Determine the (X, Y) coordinate at the center of the cell enclosing the given text.  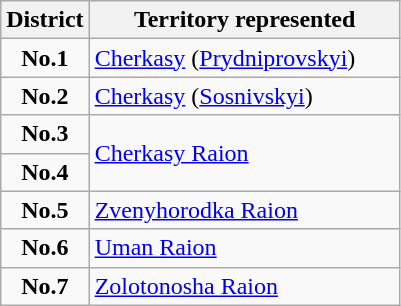
Zvenyhorodka Raion (244, 210)
No.6 (45, 248)
No.1 (45, 58)
No.2 (45, 96)
Cherkasy (Sosnivskyi) (244, 96)
Territory represented (244, 20)
Uman Raion (244, 248)
District (45, 20)
No.5 (45, 210)
Zolotonosha Raion (244, 286)
No.7 (45, 286)
Cherkasy Raion (244, 153)
No.3 (45, 134)
Cherkasy (Prydniprovskyi) (244, 58)
No.4 (45, 172)
